Provide the (X, Y) coordinate of the cell's center where the given text is located.  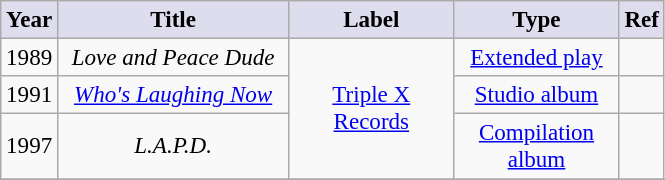
Triple X Records (372, 108)
Compilation album (536, 146)
Love and Peace Dude (174, 57)
Title (174, 20)
Extended play (536, 57)
Ref (642, 20)
1989 (30, 57)
L.A.P.D. (174, 146)
Type (536, 20)
1991 (30, 95)
Studio album (536, 95)
Who's Laughing Now (174, 95)
Year (30, 20)
Label (372, 20)
1997 (30, 146)
